Return the [X, Y] coordinate for the center point of the cell that contains the specified text.  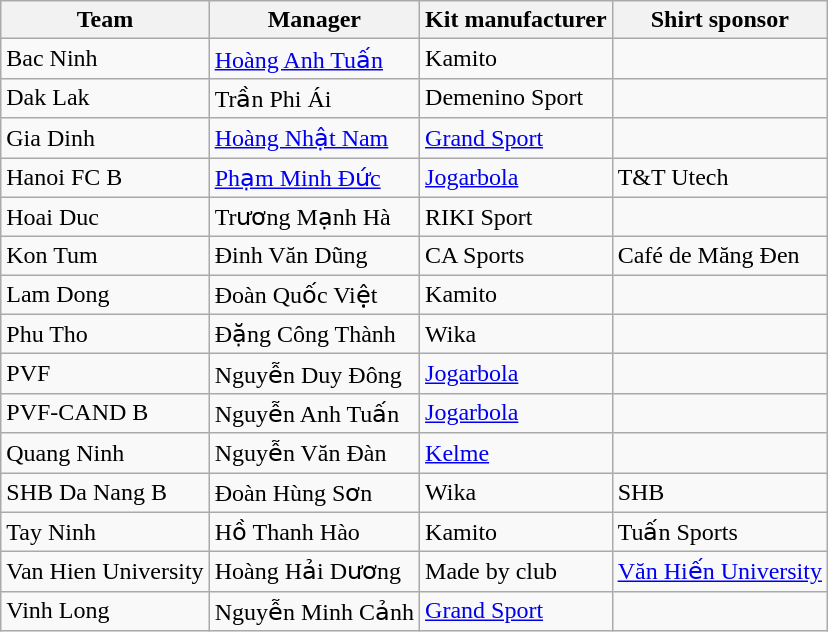
Nguyễn Anh Tuấn [314, 413]
SHB [720, 492]
Trương Mạnh Hà [314, 217]
Trần Phi Ái [314, 98]
Hoàng Anh Tuấn [314, 59]
PVF-CAND B [105, 413]
RIKI Sport [516, 217]
Team [105, 20]
Nguyễn Văn Đàn [314, 453]
Hoàng Hải Dương [314, 572]
Kon Tum [105, 256]
SHB Da Nang B [105, 492]
Dak Lak [105, 98]
Kelme [516, 453]
Đinh Văn Dũng [314, 256]
Hanoi FC B [105, 178]
Nguyễn Duy Đông [314, 374]
Vinh Long [105, 611]
Quang Ninh [105, 453]
Hoai Duc [105, 217]
Café de Măng Đen [720, 256]
Made by club [516, 572]
Manager [314, 20]
T&T Utech [720, 178]
Đoàn Hùng Sơn [314, 492]
Đoàn Quốc Việt [314, 295]
Demenino Sport [516, 98]
Hồ Thanh Hào [314, 532]
Gia Dinh [105, 138]
CA Sports [516, 256]
Tuấn Sports [720, 532]
Kit manufacturer [516, 20]
Phu Tho [105, 334]
Tay Ninh [105, 532]
Bac Ninh [105, 59]
Nguyễn Minh Cảnh [314, 611]
Shirt sponsor [720, 20]
Hoàng Nhật Nam [314, 138]
Lam Dong [105, 295]
PVF [105, 374]
Đặng Công Thành [314, 334]
Van Hien University [105, 572]
Văn Hiến University [720, 572]
Phạm Minh Đức [314, 178]
